For the text-containing cell, return its midpoint in (x, y) coordinate format. 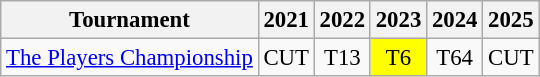
2021 (286, 20)
Tournament (130, 20)
T6 (398, 58)
T13 (342, 58)
2023 (398, 20)
2025 (511, 20)
2022 (342, 20)
T64 (455, 58)
2024 (455, 20)
The Players Championship (130, 58)
